Identify which cell holds the provided text, then report its (x, y) central coordinate. 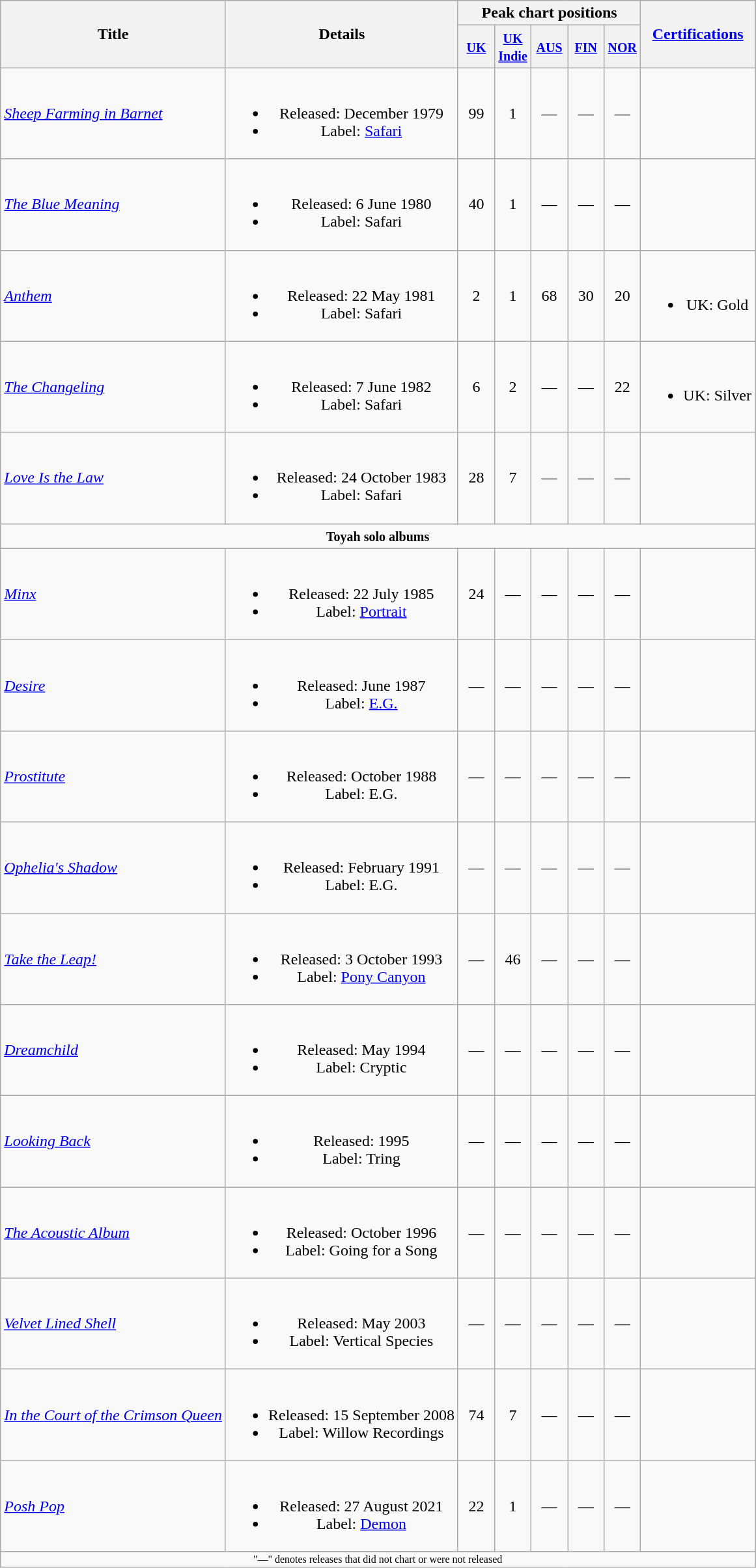
Dreamchild (113, 1050)
"—" denotes releases that did not chart or were not released (378, 1560)
74 (476, 1415)
Released: 27 August 2021Label: Demon (341, 1506)
Sheep Farming in Barnet (113, 113)
Certifications (698, 34)
Released: 22 May 1981Label: Safari (341, 296)
Released: December 1979Label: Safari (341, 113)
6 (476, 387)
Posh Pop (113, 1506)
The Blue Meaning (113, 204)
UKIndie (513, 47)
Looking Back (113, 1141)
30 (586, 296)
Title (113, 34)
46 (513, 959)
Minx (113, 594)
99 (476, 113)
In the Court of the Crimson Queen (113, 1415)
Released: 15 September 2008Label: Willow Recordings (341, 1415)
Released: 7 June 1982Label: Safari (341, 387)
Toyah solo albums (378, 536)
Released: 6 June 1980Label: Safari (341, 204)
Released: October 1988Label: E.G. (341, 776)
UK: Silver (698, 387)
AUS (550, 47)
Released: 22 July 1985Label: Portrait (341, 594)
UK (476, 47)
Take the Leap! (113, 959)
Released: May 2003Label: Vertical Species (341, 1324)
24 (476, 594)
Released: 24 October 1983Label: Safari (341, 478)
20 (623, 296)
FIN (586, 47)
The Changeling (113, 387)
Velvet Lined Shell (113, 1324)
Love Is the Law (113, 478)
Prostitute (113, 776)
68 (550, 296)
Anthem (113, 296)
Released: May 1994Label: Cryptic (341, 1050)
40 (476, 204)
Desire (113, 685)
Ophelia's Shadow (113, 867)
UK: Gold (698, 296)
Released: 1995Label: Tring (341, 1141)
Released: February 1991Label: E.G. (341, 867)
Details (341, 34)
28 (476, 478)
The Acoustic Album (113, 1233)
Released: October 1996Label: Going for a Song (341, 1233)
Released: 3 October 1993Label: Pony Canyon (341, 959)
Released: June 1987Label: E.G. (341, 685)
NOR (623, 47)
Peak chart positions (549, 13)
